Locate the cell with the specified text and output its [x, y] center coordinate. 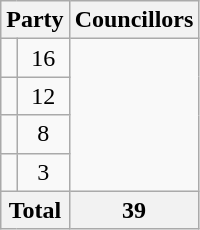
8 [43, 134]
39 [134, 210]
Total [35, 210]
16 [43, 58]
Party [35, 20]
Councillors [134, 20]
3 [43, 172]
12 [43, 96]
